Locate the cell with the specified text and output its [X, Y] center coordinate. 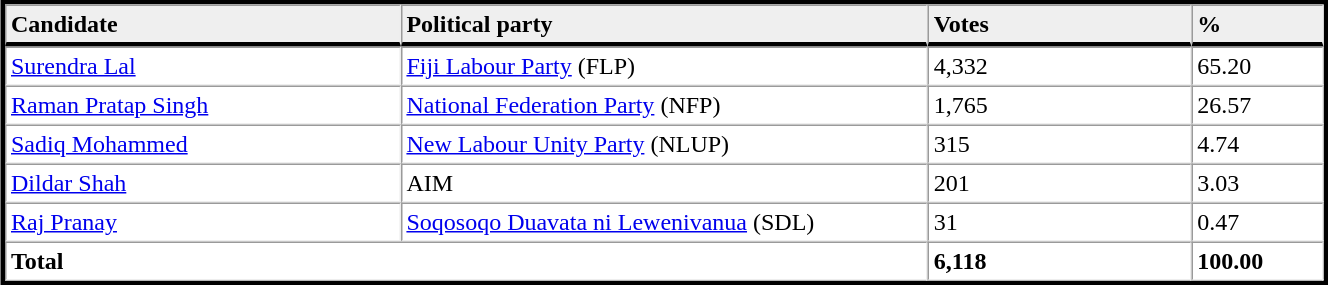
Raj Pranay [202, 222]
100.00 [1257, 262]
Soqosoqo Duavata ni Lewenivanua (SDL) [664, 222]
Fiji Labour Party (FLP) [664, 66]
Surendra Lal [202, 66]
315 [1060, 144]
% [1257, 25]
31 [1060, 222]
Candidate [202, 25]
65.20 [1257, 66]
Votes [1060, 25]
26.57 [1257, 106]
6,118 [1060, 262]
New Labour Unity Party (NLUP) [664, 144]
201 [1060, 184]
4,332 [1060, 66]
Raman Pratap Singh [202, 106]
National Federation Party (NFP) [664, 106]
4.74 [1257, 144]
AIM [664, 184]
Political party [664, 25]
Sadiq Mohammed [202, 144]
0.47 [1257, 222]
1,765 [1060, 106]
3.03 [1257, 184]
Total [466, 262]
Dildar Shah [202, 184]
